Capture the cell that displays the provided text and extract its (x, y) central coordinate. 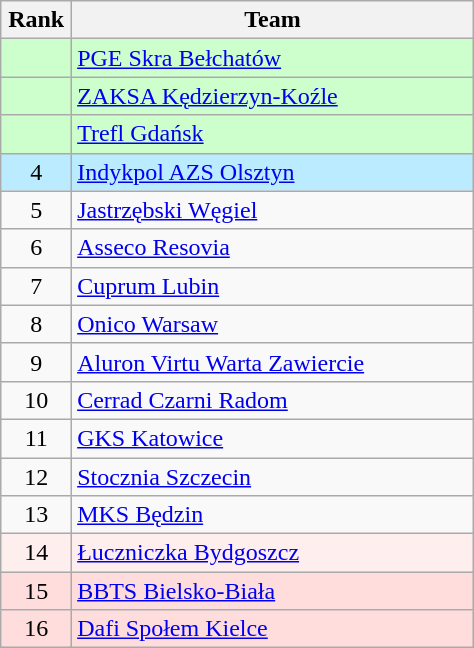
Cerrad Czarni Radom (273, 400)
7 (36, 286)
BBTS Bielsko-Biała (273, 591)
6 (36, 248)
ZAKSA Kędzierzyn-Koźle (273, 96)
Trefl Gdańsk (273, 134)
Cuprum Lubin (273, 286)
MKS Będzin (273, 515)
Rank (36, 20)
4 (36, 172)
GKS Katowice (273, 438)
12 (36, 477)
Dafi Społem Kielce (273, 629)
14 (36, 553)
Jastrzębski Węgiel (273, 210)
9 (36, 362)
15 (36, 591)
Onico Warsaw (273, 324)
8 (36, 324)
Indykpol AZS Olsztyn (273, 172)
Asseco Resovia (273, 248)
16 (36, 629)
PGE Skra Bełchatów (273, 58)
11 (36, 438)
Aluron Virtu Warta Zawiercie (273, 362)
Stocznia Szczecin (273, 477)
Team (273, 20)
13 (36, 515)
Łuczniczka Bydgoszcz (273, 553)
5 (36, 210)
10 (36, 400)
